Return (x, y) of the center of cell containing provided text 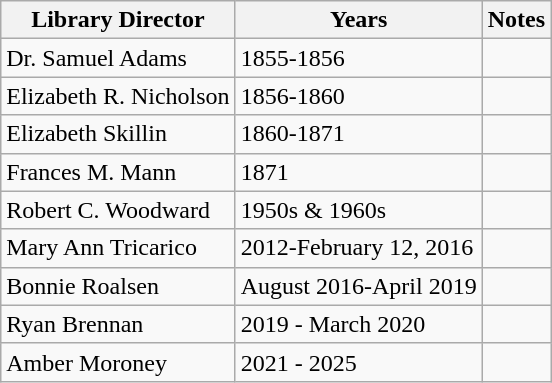
Mary Ann Tricarico (118, 248)
1950s & 1960s (358, 210)
1855-1856 (358, 58)
Dr. Samuel Adams (118, 58)
2019 - March 2020 (358, 324)
Robert C. Woodward (118, 210)
Library Director (118, 20)
Elizabeth Skillin (118, 134)
2012-February 12, 2016 (358, 248)
Notes (516, 20)
Bonnie Roalsen (118, 286)
Elizabeth R. Nicholson (118, 96)
2021 - 2025 (358, 362)
1871 (358, 172)
1856-1860 (358, 96)
Years (358, 20)
August 2016-April 2019 (358, 286)
Ryan Brennan (118, 324)
Amber Moroney (118, 362)
1860-1871 (358, 134)
Frances M. Mann (118, 172)
